Find where the given text appears and provide that cell's center as [x, y] coordinate. 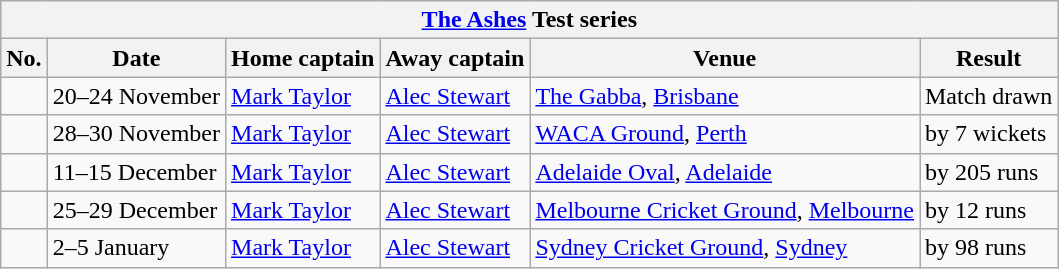
WACA Ground, Perth [725, 134]
Away captain [455, 58]
Result [989, 58]
25–29 December [136, 210]
The Gabba, Brisbane [725, 96]
Home captain [303, 58]
No. [24, 58]
2–5 January [136, 248]
Sydney Cricket Ground, Sydney [725, 248]
Date [136, 58]
by 98 runs [989, 248]
Match drawn [989, 96]
11–15 December [136, 172]
by 205 runs [989, 172]
28–30 November [136, 134]
Adelaide Oval, Adelaide [725, 172]
Venue [725, 58]
Melbourne Cricket Ground, Melbourne [725, 210]
by 12 runs [989, 210]
20–24 November [136, 96]
by 7 wickets [989, 134]
The Ashes Test series [530, 20]
